Capture the cell that displays the provided text and extract its [x, y] central coordinate. 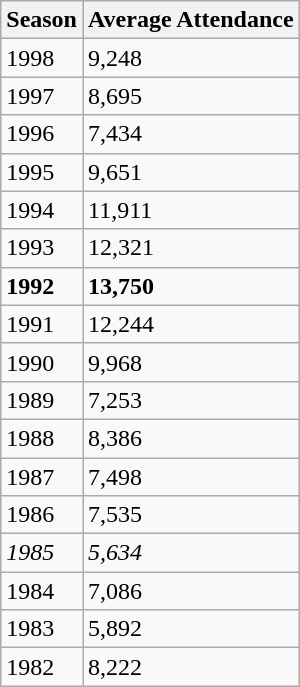
Season [42, 20]
1994 [42, 210]
1990 [42, 362]
8,222 [190, 667]
8,386 [190, 438]
7,086 [190, 591]
1983 [42, 629]
7,535 [190, 515]
9,651 [190, 172]
1989 [42, 400]
5,892 [190, 629]
9,248 [190, 58]
12,244 [190, 324]
1995 [42, 172]
11,911 [190, 210]
1987 [42, 477]
1984 [42, 591]
1988 [42, 438]
1996 [42, 134]
13,750 [190, 286]
1991 [42, 324]
1982 [42, 667]
9,968 [190, 362]
1997 [42, 96]
1998 [42, 58]
1985 [42, 553]
5,634 [190, 553]
8,695 [190, 96]
12,321 [190, 248]
1992 [42, 286]
7,253 [190, 400]
7,434 [190, 134]
7,498 [190, 477]
1986 [42, 515]
Average Attendance [190, 20]
1993 [42, 248]
